Pinpoint the cell where the given text exists, returning its [X, Y] midpoint coordinate. 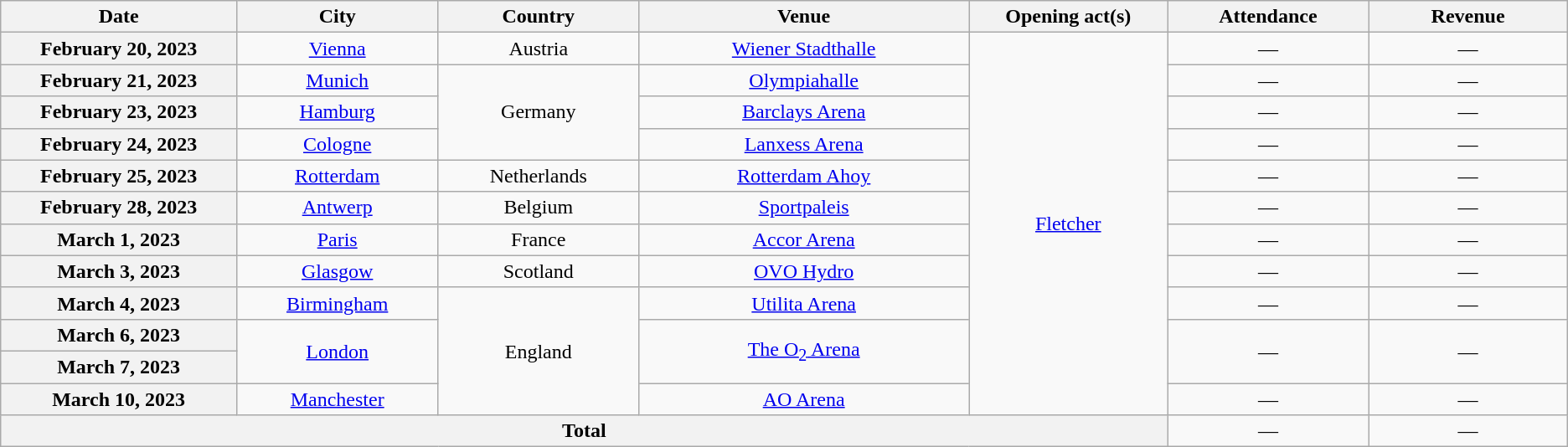
Venue [804, 17]
Lanxess Arena [804, 144]
England [539, 351]
February 20, 2023 [119, 49]
City [338, 17]
March 4, 2023 [119, 303]
OVO Hydro [804, 271]
Sportpaleis [804, 208]
Utilita Arena [804, 303]
Fletcher [1069, 224]
Vienna [338, 49]
AO Arena [804, 399]
Munich [338, 80]
February 21, 2023 [119, 80]
Revenue [1467, 17]
March 1, 2023 [119, 239]
Antwerp [338, 208]
Germany [539, 112]
Cologne [338, 144]
Rotterdam [338, 176]
March 3, 2023 [119, 271]
March 7, 2023 [119, 367]
Accor Arena [804, 239]
France [539, 239]
Country [539, 17]
Date [119, 17]
Birmingham [338, 303]
Opening act(s) [1069, 17]
The O2 Arena [804, 351]
February 25, 2023 [119, 176]
London [338, 351]
Barclays Arena [804, 112]
Total [585, 431]
February 24, 2023 [119, 144]
March 10, 2023 [119, 399]
Wiener Stadthalle [804, 49]
Netherlands [539, 176]
Olympiahalle [804, 80]
Paris [338, 239]
Glasgow [338, 271]
Belgium [539, 208]
February 28, 2023 [119, 208]
Attendance [1268, 17]
February 23, 2023 [119, 112]
Scotland [539, 271]
Hamburg [338, 112]
Austria [539, 49]
March 6, 2023 [119, 335]
Rotterdam Ahoy [804, 176]
Manchester [338, 399]
